Find where the given text appears and provide that cell's center as [x, y] coordinate. 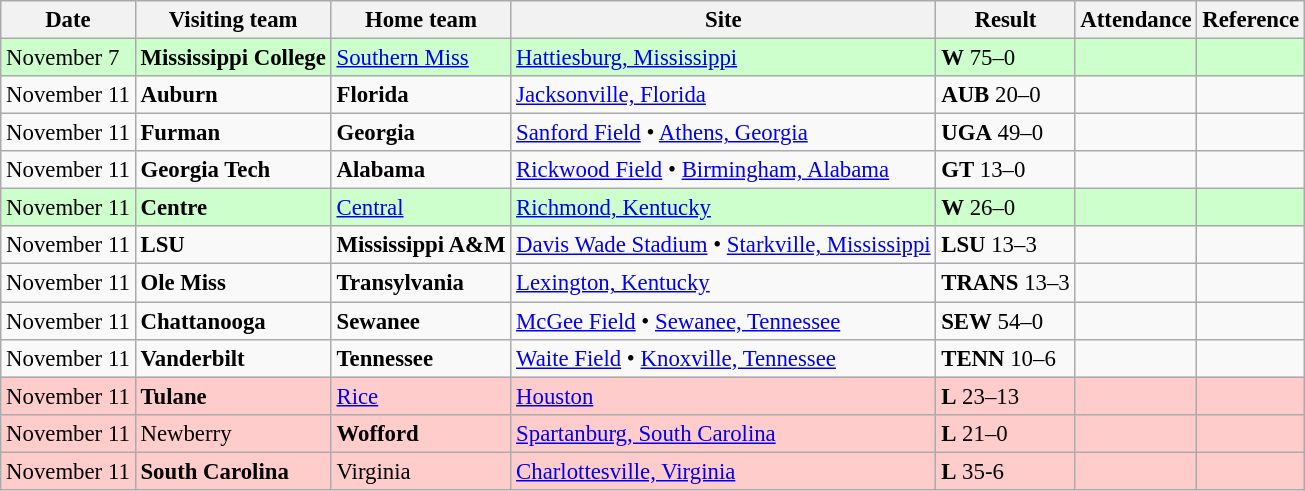
Sanford Field • Athens, Georgia [724, 133]
Davis Wade Stadium • Starkville, Mississippi [724, 245]
Rickwood Field • Birmingham, Alabama [724, 170]
Lexington, Kentucky [724, 283]
Georgia Tech [233, 170]
Hattiesburg, Mississippi [724, 58]
Georgia [421, 133]
LSU [233, 245]
Rice [421, 396]
Richmond, Kentucky [724, 208]
South Carolina [233, 471]
Tennessee [421, 358]
TENN 10–6 [1006, 358]
Home team [421, 20]
Wofford [421, 433]
Central [421, 208]
Result [1006, 20]
Charlottesville, Virginia [724, 471]
TRANS 13–3 [1006, 283]
Site [724, 20]
Furman [233, 133]
GT 13–0 [1006, 170]
Ole Miss [233, 283]
UGA 49–0 [1006, 133]
LSU 13–3 [1006, 245]
Vanderbilt [233, 358]
Date [68, 20]
W 26–0 [1006, 208]
Newberry [233, 433]
Centre [233, 208]
Southern Miss [421, 58]
L 35-6 [1006, 471]
Attendance [1136, 20]
Reference [1251, 20]
Visiting team [233, 20]
Florida [421, 95]
L 21–0 [1006, 433]
AUB 20–0 [1006, 95]
Mississippi College [233, 58]
Virginia [421, 471]
Transylvania [421, 283]
L 23–13 [1006, 396]
Waite Field • Knoxville, Tennessee [724, 358]
November 7 [68, 58]
Mississippi A&M [421, 245]
Chattanooga [233, 321]
McGee Field • Sewanee, Tennessee [724, 321]
Houston [724, 396]
SEW 54–0 [1006, 321]
Jacksonville, Florida [724, 95]
Alabama [421, 170]
W 75–0 [1006, 58]
Auburn [233, 95]
Tulane [233, 396]
Sewanee [421, 321]
Spartanburg, South Carolina [724, 433]
